Provide the [X, Y] coordinate of the cell's center where the given text is located.  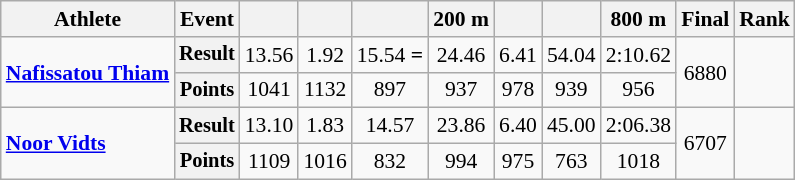
832 [390, 162]
1.92 [324, 55]
1109 [270, 162]
937 [461, 90]
Final [705, 19]
13.10 [270, 126]
994 [461, 162]
54.04 [572, 55]
Noor Vidts [88, 144]
45.00 [572, 126]
6707 [705, 144]
1.83 [324, 126]
15.54 = [390, 55]
Nafissatou Thiam [88, 72]
800 m [638, 19]
24.46 [461, 55]
763 [572, 162]
978 [518, 90]
6880 [705, 72]
1132 [324, 90]
956 [638, 90]
975 [518, 162]
2:10.62 [638, 55]
200 m [461, 19]
13.56 [270, 55]
14.57 [390, 126]
6.41 [518, 55]
1041 [270, 90]
897 [390, 90]
Event [207, 19]
1018 [638, 162]
1016 [324, 162]
6.40 [518, 126]
Athlete [88, 19]
23.86 [461, 126]
2:06.38 [638, 126]
Rank [764, 19]
939 [572, 90]
